Capture the cell that displays the provided text and extract its [X, Y] central coordinate. 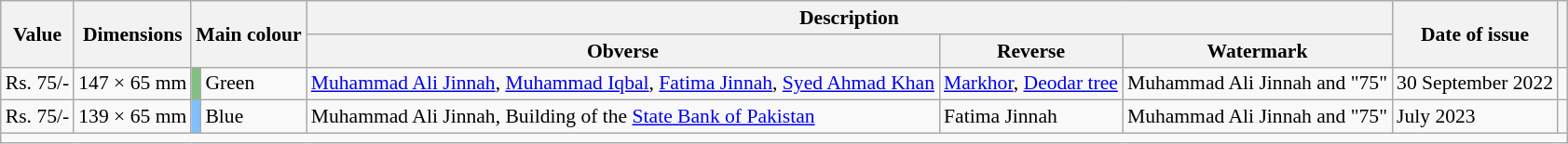
Green [253, 84]
Blue [253, 117]
Muhammad Ali Jinnah, Muhammad Iqbal, Fatima Jinnah, Syed Ahmad Khan [622, 84]
Muhammad Ali Jinnah, Building of the State Bank of Pakistan [622, 117]
Date of issue [1475, 33]
30 September 2022 [1475, 84]
July 2023 [1475, 117]
Reverse [1030, 51]
Markhor, Deodar tree [1030, 84]
Watermark [1258, 51]
Description [850, 18]
147 × 65 mm [132, 84]
Main colour [248, 33]
Dimensions [132, 33]
Obverse [622, 51]
139 × 65 mm [132, 117]
Value [37, 33]
Fatima Jinnah [1030, 117]
